Determine the [x, y] coordinate at the center of the cell enclosing the given text.  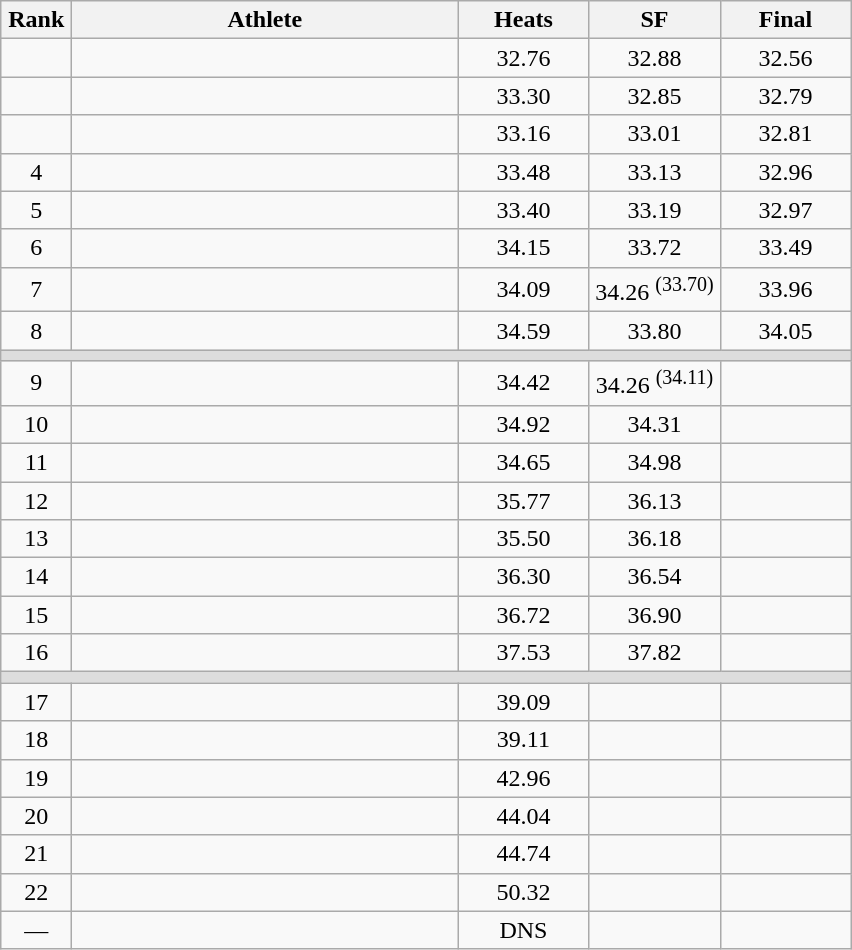
5 [36, 210]
39.09 [524, 702]
32.85 [654, 96]
44.74 [524, 854]
33.48 [524, 172]
32.81 [786, 134]
Heats [524, 20]
10 [36, 424]
32.56 [786, 58]
33.16 [524, 134]
37.53 [524, 653]
SF [654, 20]
33.01 [654, 134]
32.88 [654, 58]
Final [786, 20]
36.13 [654, 501]
34.92 [524, 424]
39.11 [524, 740]
33.49 [786, 248]
32.96 [786, 172]
35.77 [524, 501]
34.26 (34.11) [654, 384]
21 [36, 854]
32.97 [786, 210]
17 [36, 702]
14 [36, 577]
37.82 [654, 653]
16 [36, 653]
33.30 [524, 96]
11 [36, 462]
13 [36, 539]
19 [36, 778]
9 [36, 384]
Athlete [265, 20]
36.54 [654, 577]
Rank [36, 20]
22 [36, 892]
33.13 [654, 172]
DNS [524, 930]
34.31 [654, 424]
12 [36, 501]
7 [36, 290]
32.76 [524, 58]
18 [36, 740]
— [36, 930]
34.59 [524, 331]
34.26 (33.70) [654, 290]
6 [36, 248]
33.72 [654, 248]
34.98 [654, 462]
34.09 [524, 290]
36.18 [654, 539]
36.30 [524, 577]
50.32 [524, 892]
34.05 [786, 331]
35.50 [524, 539]
34.15 [524, 248]
44.04 [524, 816]
33.96 [786, 290]
34.42 [524, 384]
15 [36, 615]
33.80 [654, 331]
36.72 [524, 615]
4 [36, 172]
20 [36, 816]
34.65 [524, 462]
33.40 [524, 210]
42.96 [524, 778]
8 [36, 331]
33.19 [654, 210]
32.79 [786, 96]
36.90 [654, 615]
